Return the [X, Y] coordinate for the center point of the cell that contains the specified text.  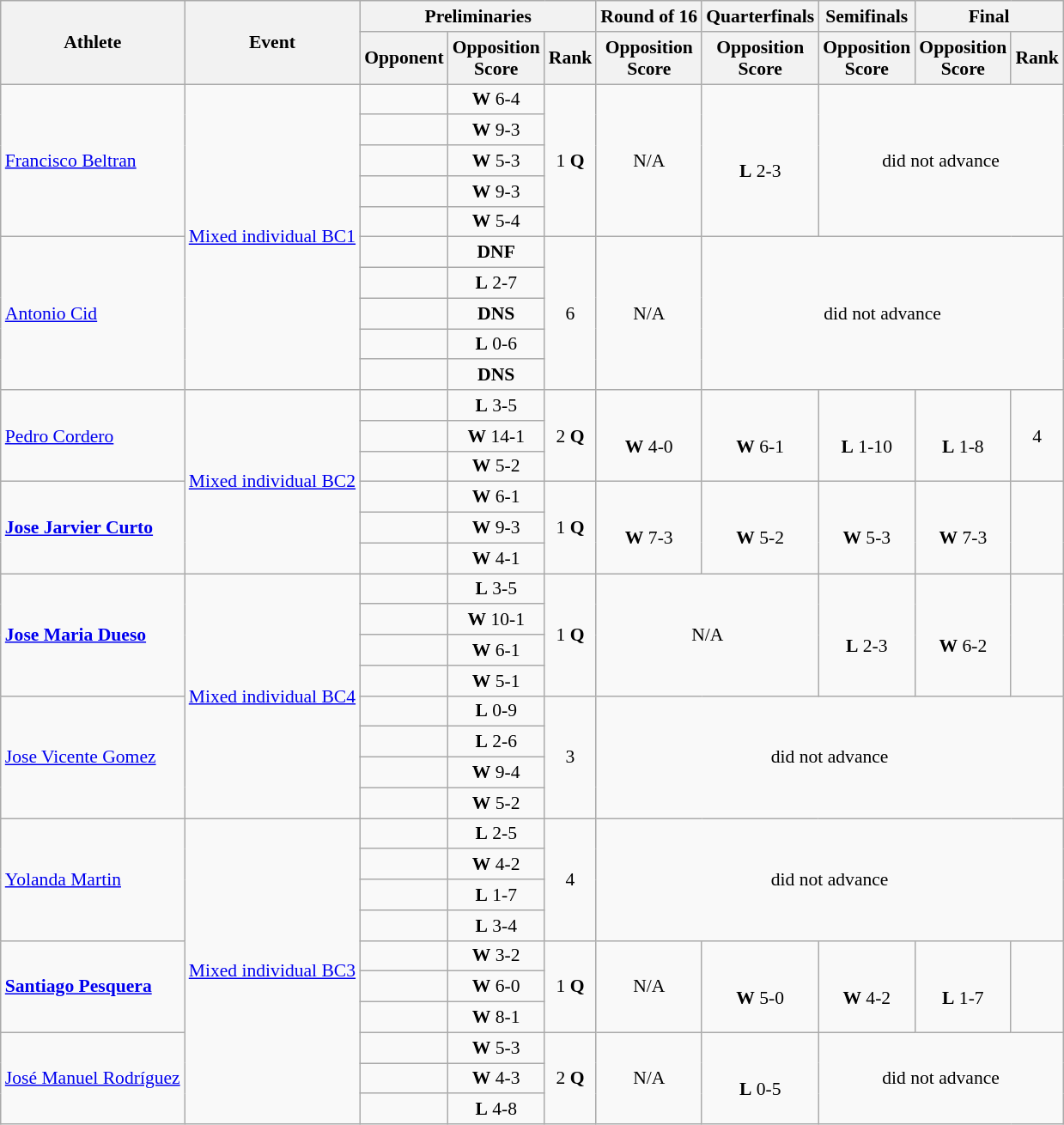
W 5-4 [496, 222]
W 6-0 [496, 987]
L 2-5 [496, 834]
Yolanda Martin [93, 879]
L 1-8 [963, 436]
L 1-10 [866, 436]
W 4-1 [496, 558]
W 6-4 [496, 100]
Santiago Pesquera [93, 986]
Mixed individual BC2 [272, 482]
Jose Jarvier Curto [93, 527]
Event [272, 43]
Semifinals [866, 16]
Jose Maria Dueso [93, 635]
Francisco Beltran [93, 161]
Round of 16 [649, 16]
L 0-9 [496, 711]
W 14-1 [496, 436]
DNF [496, 252]
W 5-0 [760, 986]
L 0-6 [496, 344]
José Manuel Rodríguez [93, 1079]
3 [570, 757]
Quarterfinals [760, 16]
W 4-3 [496, 1079]
6 [570, 313]
Mixed individual BC4 [272, 696]
W 5-1 [496, 681]
Jose Vicente Gomez [93, 757]
Opponent [404, 58]
Preliminaries [477, 16]
Pedro Cordero [93, 436]
L 4-8 [496, 1110]
Athlete [93, 43]
Mixed individual BC1 [272, 237]
Mixed individual BC3 [272, 971]
W 3-2 [496, 956]
W 8-1 [496, 1018]
L 2-7 [496, 283]
W 4-0 [649, 436]
L 2-6 [496, 742]
W 9-4 [496, 773]
W 6-2 [963, 635]
W 10-1 [496, 620]
Final [989, 16]
Antonio Cid [93, 313]
L 3-4 [496, 926]
L 0-5 [760, 1079]
